For the text-containing cell, return its midpoint in (X, Y) coordinate format. 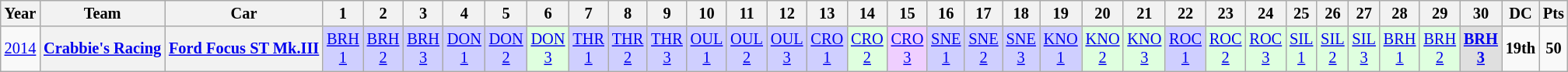
30 (1481, 13)
CRO2 (867, 49)
THR2 (628, 49)
OUL2 (747, 49)
9 (667, 13)
28 (1400, 13)
22 (1185, 13)
ROC2 (1226, 49)
3 (423, 13)
DC (1521, 13)
Ford Focus ST Mk.III (244, 49)
19th (1521, 49)
SIL1 (1301, 49)
24 (1265, 13)
5 (506, 13)
DON2 (506, 49)
8 (628, 13)
ROC3 (1265, 49)
20 (1103, 13)
25 (1301, 13)
7 (588, 13)
18 (1021, 13)
KNO2 (1103, 49)
OUL3 (787, 49)
23 (1226, 13)
15 (908, 13)
CRO3 (908, 49)
2 (383, 13)
50 (1554, 49)
4 (464, 13)
16 (946, 13)
SIL3 (1364, 49)
SNE3 (1021, 49)
KNO1 (1061, 49)
29 (1440, 13)
DON1 (464, 49)
11 (747, 13)
SNE1 (946, 49)
THR1 (588, 49)
14 (867, 13)
Year (20, 13)
KNO3 (1144, 49)
SNE2 (983, 49)
19 (1061, 13)
26 (1332, 13)
6 (548, 13)
SIL2 (1332, 49)
Car (244, 13)
CRO1 (827, 49)
12 (787, 13)
ROC1 (1185, 49)
10 (707, 13)
21 (1144, 13)
OUL1 (707, 49)
Crabbie's Racing (103, 49)
17 (983, 13)
Pts (1554, 13)
27 (1364, 13)
THR3 (667, 49)
13 (827, 13)
1 (343, 13)
2014 (20, 49)
Team (103, 13)
DON3 (548, 49)
